Return [X, Y] of the center of cell containing provided text 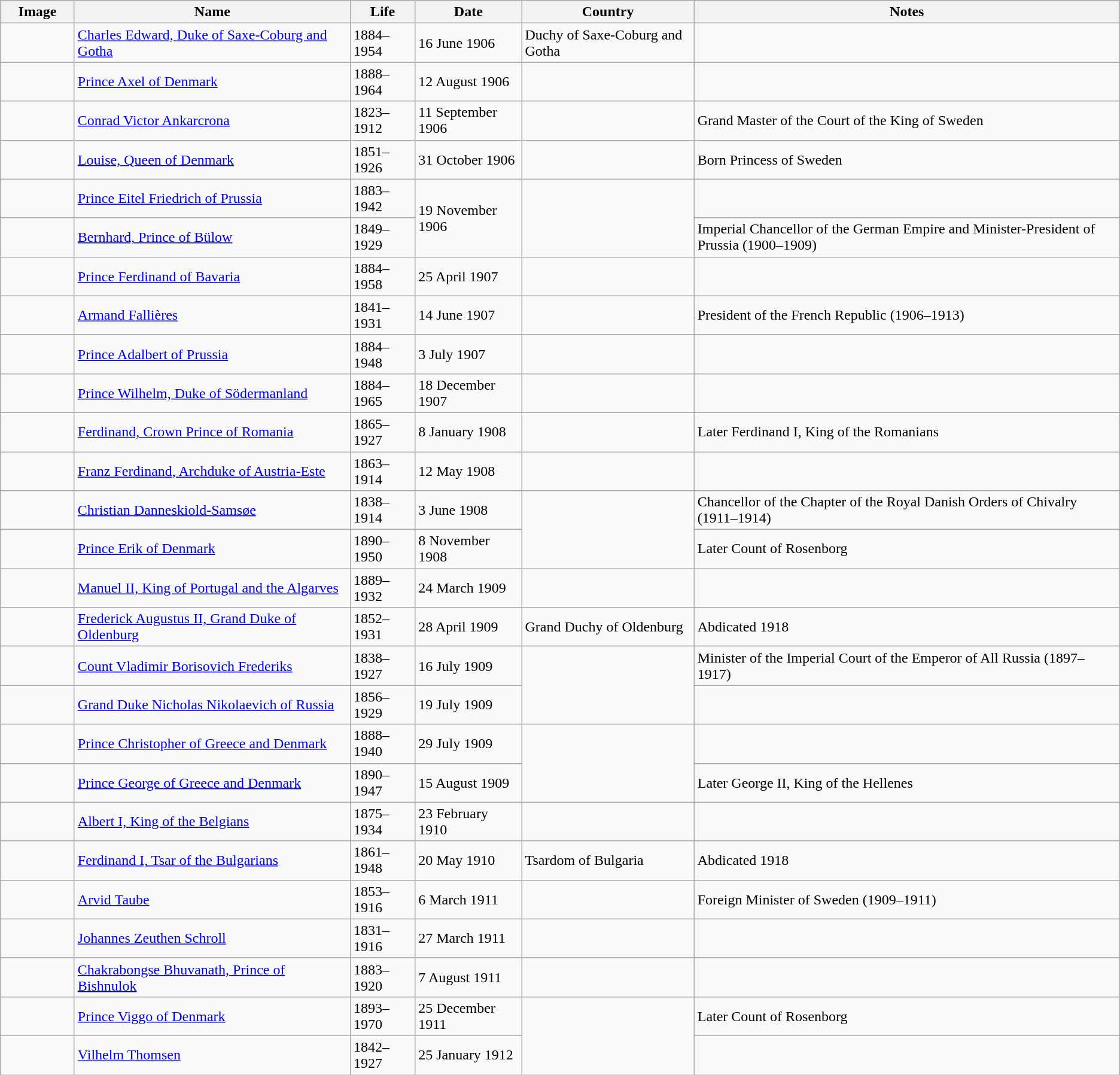
Prince Eitel Friedrich of Prussia [212, 199]
Albert I, King of the Belgians [212, 821]
3 July 1907 [468, 354]
1863–1914 [382, 470]
Franz Ferdinand, Archduke of Austria-Este [212, 470]
1888–1964 [382, 81]
3 June 1908 [468, 510]
Christian Danneskiold-Samsøe [212, 510]
Armand Fallières [212, 315]
25 December 1911 [468, 1016]
8 November 1908 [468, 549]
Arvid Taube [212, 899]
29 July 1909 [468, 743]
31 October 1906 [468, 159]
1884–1965 [382, 393]
1851–1926 [382, 159]
Prince Viggo of Denmark [212, 1016]
1884–1954 [382, 43]
12 August 1906 [468, 81]
1888–1940 [382, 743]
Foreign Minister of Sweden (1909–1911) [907, 899]
Prince Christopher of Greece and Denmark [212, 743]
1883–1920 [382, 977]
20 May 1910 [468, 861]
8 January 1908 [468, 432]
19 July 1909 [468, 705]
1842–1927 [382, 1055]
Imperial Chancellor of the German Empire and Minister-President of Prussia (1900–1909) [907, 237]
Notes [907, 12]
Ferdinand I, Tsar of the Bulgarians [212, 861]
Minister of the Imperial Court of the Emperor of All Russia (1897–1917) [907, 666]
11 September 1906 [468, 121]
19 November 1906 [468, 218]
Later Ferdinand I, King of the Romanians [907, 432]
1890–1950 [382, 549]
Manuel II, King of Portugal and the Algarves [212, 588]
Charles Edward, Duke of Saxe-Coburg and Gotha [212, 43]
President of the French Republic (1906–1913) [907, 315]
1890–1947 [382, 783]
1838–1914 [382, 510]
1889–1932 [382, 588]
Prince Ferdinand of Bavaria [212, 277]
1883–1942 [382, 199]
Grand Duke Nicholas Nikolaevich of Russia [212, 705]
Vilhelm Thomsen [212, 1055]
7 August 1911 [468, 977]
Prince Axel of Denmark [212, 81]
1875–1934 [382, 821]
1838–1927 [382, 666]
16 June 1906 [468, 43]
1831–1916 [382, 939]
Bernhard, Prince of Bülow [212, 237]
25 January 1912 [468, 1055]
Prince Wilhelm, Duke of Södermanland [212, 393]
1893–1970 [382, 1016]
6 March 1911 [468, 899]
1856–1929 [382, 705]
1853–1916 [382, 899]
Louise, Queen of Denmark [212, 159]
Date [468, 12]
Name [212, 12]
1852–1931 [382, 627]
Duchy of Saxe-Coburg and Gotha [608, 43]
1884–1958 [382, 277]
Chakrabongse Bhuvanath, Prince of Bishnulok [212, 977]
28 April 1909 [468, 627]
1849–1929 [382, 237]
27 March 1911 [468, 939]
24 March 1909 [468, 588]
Country [608, 12]
15 August 1909 [468, 783]
Tsardom of Bulgaria [608, 861]
Count Vladimir Borisovich Frederiks [212, 666]
16 July 1909 [468, 666]
Chancellor of the Chapter of the Royal Danish Orders of Chivalry (1911–1914) [907, 510]
Life [382, 12]
1823–1912 [382, 121]
1865–1927 [382, 432]
12 May 1908 [468, 470]
Prince Adalbert of Prussia [212, 354]
18 December 1907 [468, 393]
Prince George of Greece and Denmark [212, 783]
Frederick Augustus II, Grand Duke of Oldenburg [212, 627]
Prince Erik of Denmark [212, 549]
Conrad Victor Ankarcrona [212, 121]
Grand Master of the Court of the King of Sweden [907, 121]
23 February 1910 [468, 821]
Grand Duchy of Oldenburg [608, 627]
Born Princess of Sweden [907, 159]
1841–1931 [382, 315]
Later George II, King of the Hellenes [907, 783]
25 April 1907 [468, 277]
Image [38, 12]
1884–1948 [382, 354]
1861–1948 [382, 861]
Johannes Zeuthen Schroll [212, 939]
Ferdinand, Crown Prince of Romania [212, 432]
14 June 1907 [468, 315]
